From the cell containing the given text, extract its center point as (x, y) coordinate. 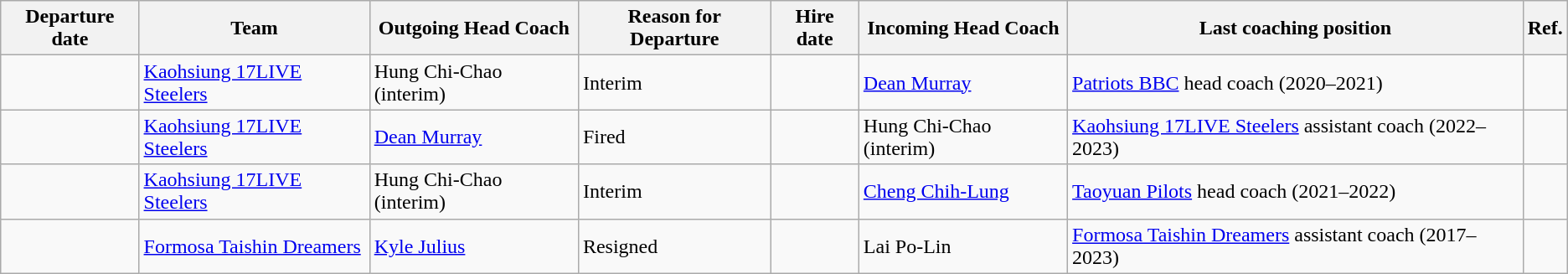
Formosa Taishin Dreamers (255, 246)
Kaohsiung 17LIVE Steelers assistant coach (2022–2023) (1296, 137)
Lai Po-Lin (963, 246)
Outgoing Head Coach (474, 28)
Resigned (674, 246)
Cheng Chih-Lung (963, 191)
Last coaching position (1296, 28)
Patriots BBC head coach (2020–2021) (1296, 82)
Incoming Head Coach (963, 28)
Fired (674, 137)
Formosa Taishin Dreamers assistant coach (2017–2023) (1296, 246)
Reason for Departure (674, 28)
Ref. (1545, 28)
Departure date (70, 28)
Team (255, 28)
Taoyuan Pilots head coach (2021–2022) (1296, 191)
Kyle Julius (474, 246)
Hire date (814, 28)
